Return the (x, y) coordinate for the center point of the cell that contains the specified text.  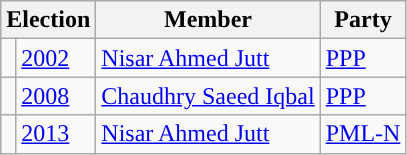
Election (48, 20)
Member (208, 20)
PML-N (363, 134)
2002 (56, 58)
2008 (56, 96)
Party (363, 20)
2013 (56, 134)
Chaudhry Saeed Iqbal (208, 96)
